Search for the cell housing the specified text and yield its [x, y] center coordinate. 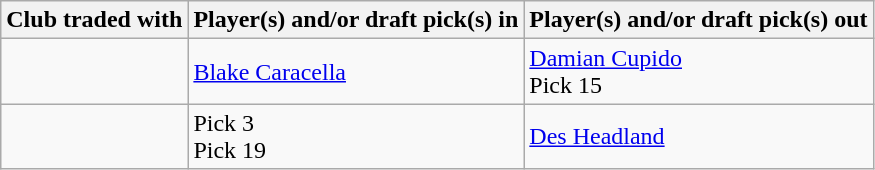
Pick 3Pick 19 [356, 136]
Club traded with [94, 20]
Player(s) and/or draft pick(s) in [356, 20]
Des Headland [698, 136]
Blake Caracella [356, 72]
Damian CupidoPick 15 [698, 72]
Player(s) and/or draft pick(s) out [698, 20]
